Locate the cell with the specified text and output its (X, Y) center coordinate. 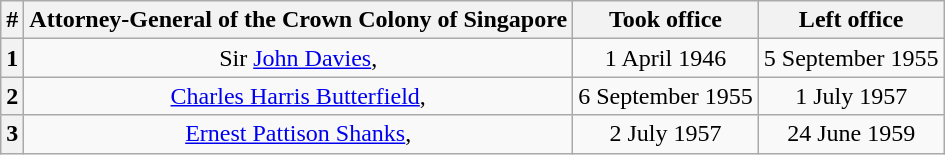
24 June 1959 (851, 134)
6 September 1955 (666, 96)
1 July 1957 (851, 96)
1 (12, 58)
1 April 1946 (666, 58)
Left office (851, 20)
3 (12, 134)
Took office (666, 20)
2 (12, 96)
2 July 1957 (666, 134)
Charles Harris Butterfield, (298, 96)
Attorney-General of the Crown Colony of Singapore (298, 20)
Ernest Pattison Shanks, (298, 134)
Sir John Davies, (298, 58)
5 September 1955 (851, 58)
# (12, 20)
